Capture the cell that displays the provided text and extract its (X, Y) central coordinate. 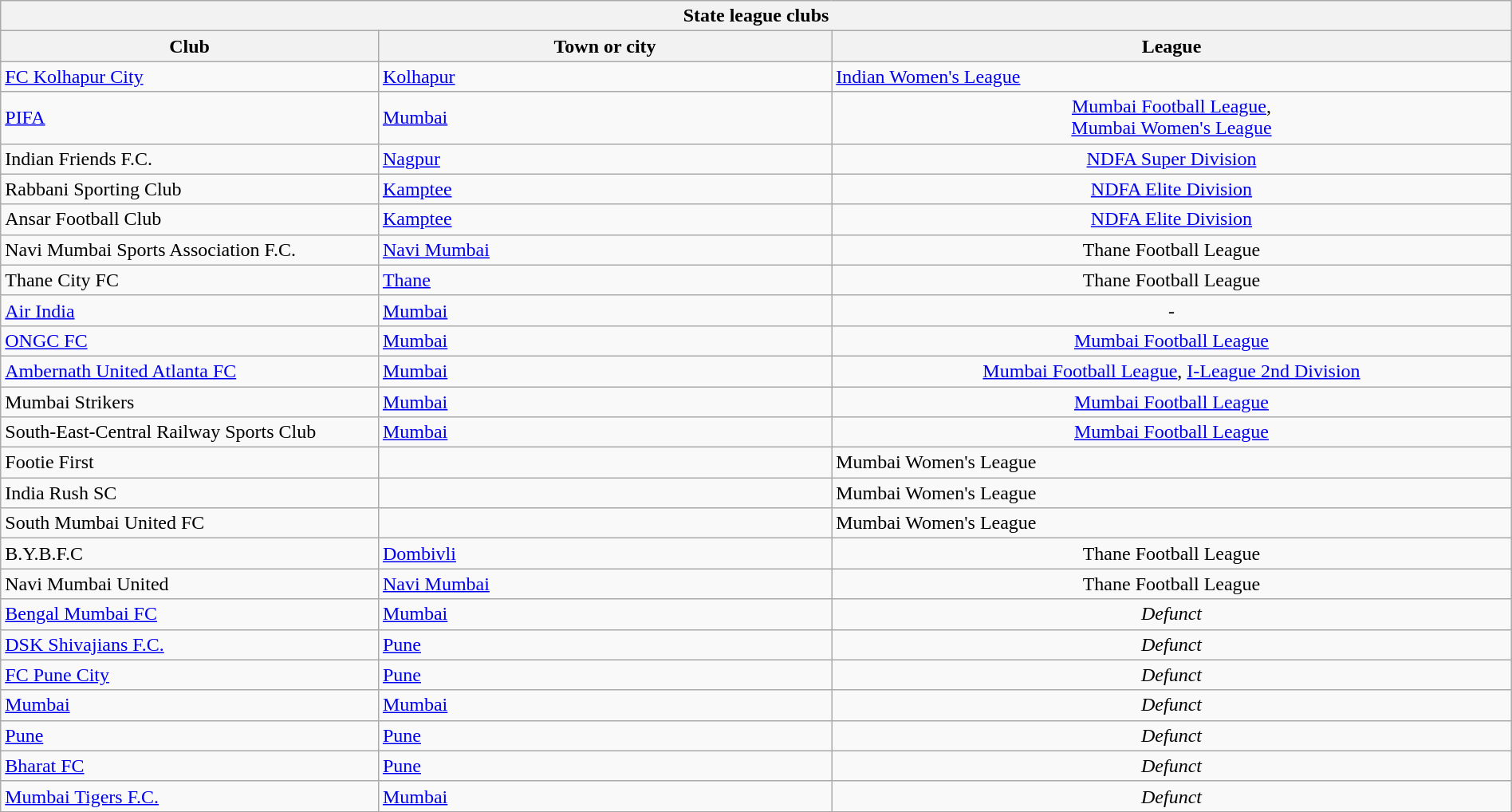
NDFA Super Division (1172, 159)
Rabbani Sporting Club (190, 189)
Bengal Mumbai FC (190, 614)
India Rush SC (190, 493)
Navi Mumbai Sports Association F.C. (190, 250)
Indian Friends F.C. (190, 159)
South Mumbai United FC (190, 523)
Mumbai Strikers (190, 401)
Thane City FC (190, 280)
State league clubs (756, 16)
Kolhapur (604, 77)
DSK Shivajians F.C. (190, 644)
Mumbai Football League,Mumbai Women's League (1172, 118)
Ansar Football Club (190, 219)
PIFA (190, 118)
Mumbai Football League, I-League 2nd Division (1172, 371)
FC Kolhapur City (190, 77)
League (1172, 46)
Mumbai Tigers F.C. (190, 796)
Bharat FC (190, 766)
Air India (190, 310)
Footie First (190, 463)
B.Y.B.F.C (190, 554)
Club (190, 46)
Dombivli (604, 554)
Ambernath United Atlanta FC (190, 371)
South-East-Central Railway Sports Club (190, 432)
Indian Women's League (1172, 77)
FC Pune City (190, 675)
Town or city (604, 46)
ONGC FC (190, 341)
Thane (604, 280)
Nagpur (604, 159)
- (1172, 310)
Navi Mumbai United (190, 584)
